Pinpoint the cell where the given text exists, returning its (x, y) midpoint coordinate. 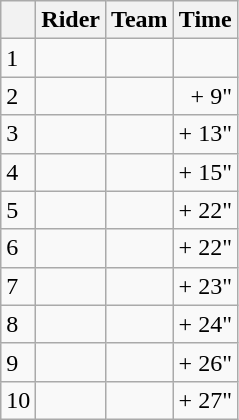
9 (18, 362)
+ 23" (205, 286)
8 (18, 324)
+ 13" (205, 134)
3 (18, 134)
5 (18, 210)
+ 27" (205, 400)
Time (205, 20)
6 (18, 248)
2 (18, 96)
Rider (71, 20)
4 (18, 172)
+ 24" (205, 324)
10 (18, 400)
+ 26" (205, 362)
Team (140, 20)
1 (18, 58)
+ 15" (205, 172)
+ 9" (205, 96)
7 (18, 286)
